Return the [X, Y] coordinate for the center point of the cell that contains the specified text.  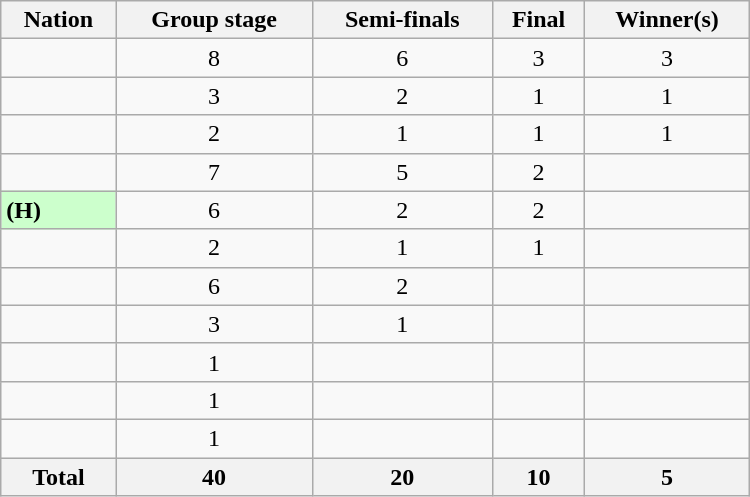
(H) [58, 210]
10 [538, 477]
Nation [58, 20]
Final [538, 20]
8 [214, 58]
40 [214, 477]
Group stage [214, 20]
20 [402, 477]
Total [58, 477]
Semi-finals [402, 20]
7 [214, 172]
Winner(s) [667, 20]
